Scan for the cell matching the given text and deliver its [X, Y] coordinate at center. 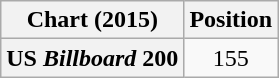
US Billboard 200 [92, 58]
155 [231, 58]
Position [231, 20]
Chart (2015) [92, 20]
